Return the [x, y] coordinate for the center point of the cell that contains the specified text.  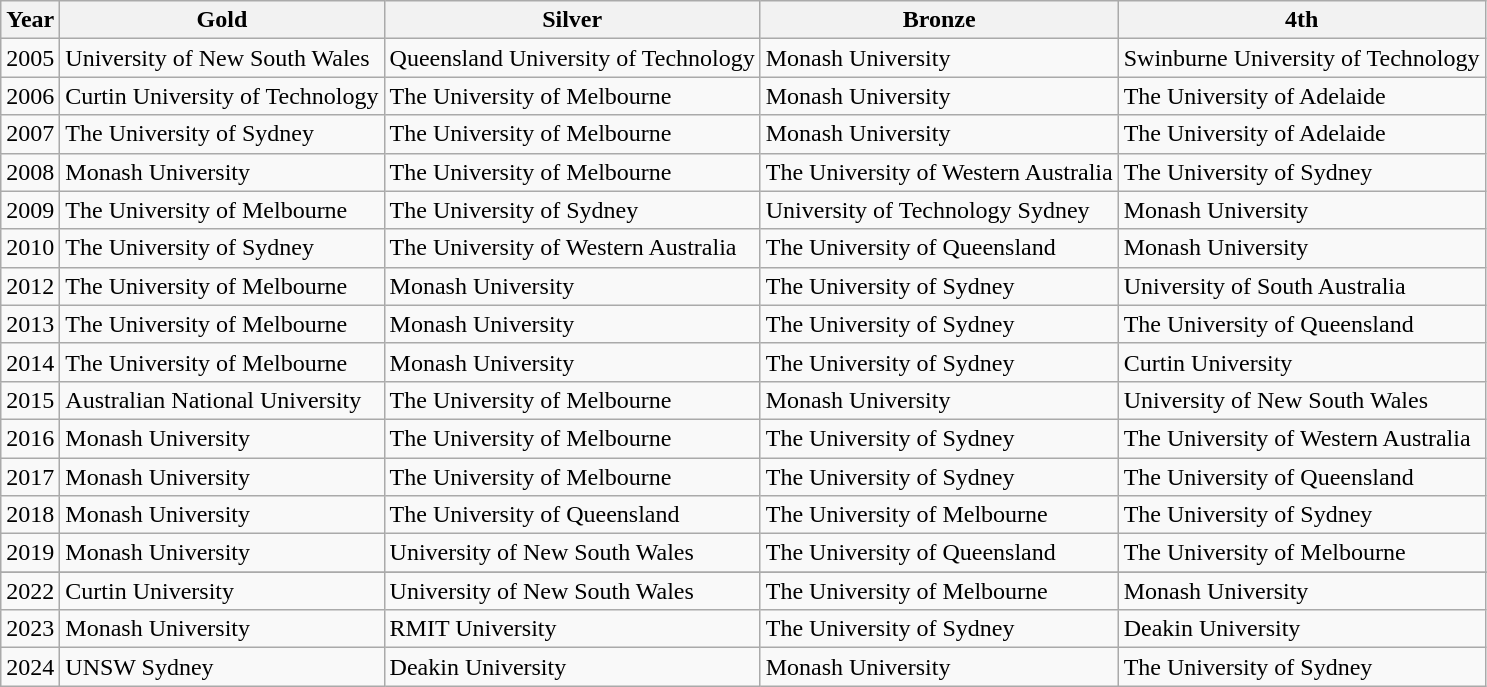
2024 [30, 667]
2014 [30, 362]
Australian National University [222, 400]
2022 [30, 591]
RMIT University [572, 629]
2009 [30, 210]
Queensland University of Technology [572, 58]
Swinburne University of Technology [1302, 58]
2012 [30, 286]
University of Technology Sydney [939, 210]
Silver [572, 20]
2018 [30, 515]
2019 [30, 553]
Bronze [939, 20]
2015 [30, 400]
2005 [30, 58]
2017 [30, 477]
Gold [222, 20]
UNSW Sydney [222, 667]
2008 [30, 172]
4th [1302, 20]
2023 [30, 629]
2013 [30, 324]
2010 [30, 248]
Curtin University of Technology [222, 96]
University of South Australia [1302, 286]
2006 [30, 96]
2007 [30, 134]
Year [30, 20]
2016 [30, 438]
